Determine the (x, y) coordinate at the center of the cell enclosing the given text.  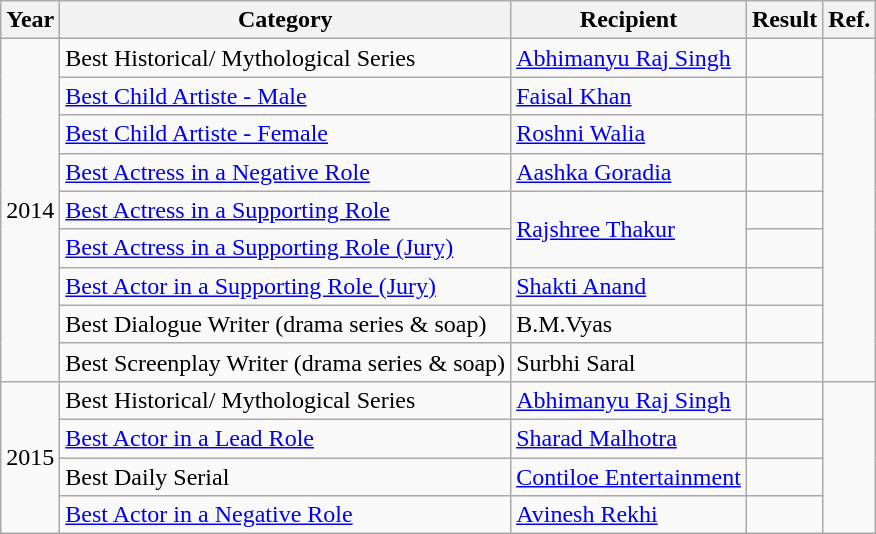
Best Actress in a Supporting Role (Jury) (286, 248)
Faisal Khan (629, 96)
Best Screenplay Writer (drama series & soap) (286, 362)
Rajshree Thakur (629, 229)
Best Child Artiste - Male (286, 96)
2014 (30, 210)
Best Dialogue Writer (drama series & soap) (286, 324)
Avinesh Rekhi (629, 515)
Best Actor in a Negative Role (286, 515)
Sharad Malhotra (629, 438)
Contiloe Entertainment (629, 477)
Best Child Artiste - Female (286, 134)
Best Actor in a Lead Role (286, 438)
Best Actress in a Supporting Role (286, 210)
Best Actor in a Supporting Role (Jury) (286, 286)
Ref. (850, 20)
Aashka Goradia (629, 172)
Best Daily Serial (286, 477)
Roshni Walia (629, 134)
Result (784, 20)
2015 (30, 457)
Year (30, 20)
Shakti Anand (629, 286)
Category (286, 20)
B.M.Vyas (629, 324)
Best Actress in a Negative Role (286, 172)
Recipient (629, 20)
Surbhi Saral (629, 362)
